For the text-containing cell, return its midpoint in (x, y) coordinate format. 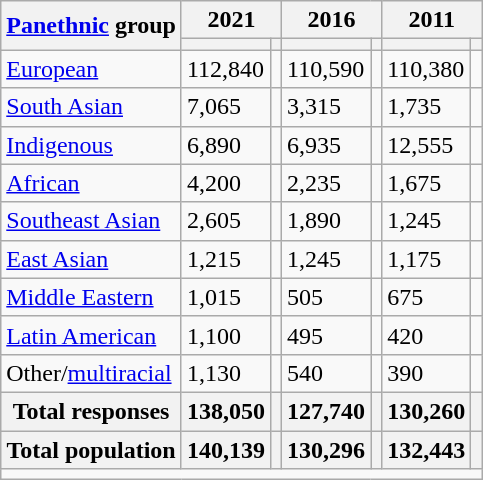
East Asian (92, 259)
495 (326, 335)
130,296 (326, 449)
Indigenous (92, 145)
2021 (231, 20)
1,100 (226, 335)
675 (426, 297)
4,200 (226, 183)
12,555 (426, 145)
130,260 (426, 411)
420 (426, 335)
390 (426, 373)
6,890 (226, 145)
1,175 (426, 259)
South Asian (92, 107)
1,735 (426, 107)
110,590 (326, 69)
Southeast Asian (92, 221)
1,130 (226, 373)
African (92, 183)
540 (326, 373)
Total responses (92, 411)
Latin American (92, 335)
Total population (92, 449)
505 (326, 297)
1,890 (326, 221)
110,380 (426, 69)
138,050 (226, 411)
Other/multiracial (92, 373)
Panethnic group (92, 26)
1,015 (226, 297)
1,675 (426, 183)
2016 (332, 20)
2,235 (326, 183)
Middle Eastern (92, 297)
112,840 (226, 69)
127,740 (326, 411)
7,065 (226, 107)
2,605 (226, 221)
132,443 (426, 449)
6,935 (326, 145)
3,315 (326, 107)
1,215 (226, 259)
140,139 (226, 449)
European (92, 69)
2011 (432, 20)
